Extract the (X, Y) coordinate from the center of the cell holding the provided text.  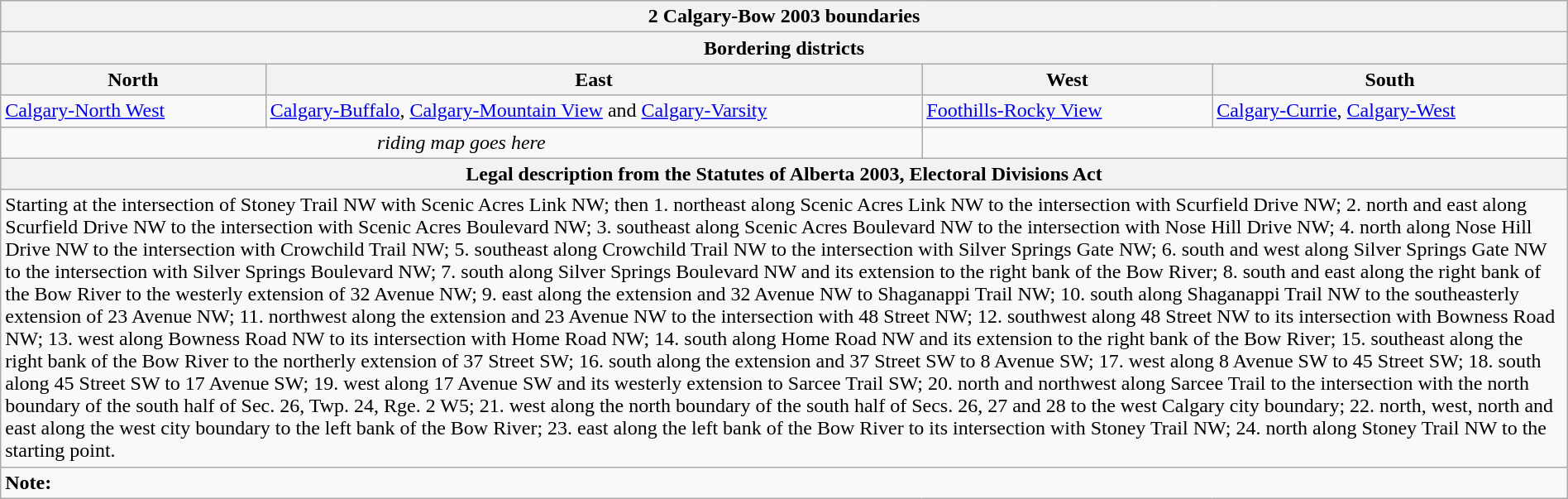
2 Calgary-Bow 2003 boundaries (784, 17)
riding map goes here (461, 142)
Calgary-North West (133, 111)
North (133, 79)
Legal description from the Statutes of Alberta 2003, Electoral Divisions Act (784, 174)
West (1067, 79)
Note: (784, 482)
South (1389, 79)
East (594, 79)
Calgary-Currie, Calgary-West (1389, 111)
Calgary-Buffalo, Calgary-Mountain View and Calgary-Varsity (594, 111)
Bordering districts (784, 48)
Foothills-Rocky View (1067, 111)
